Return [x, y] of the center of cell containing provided text 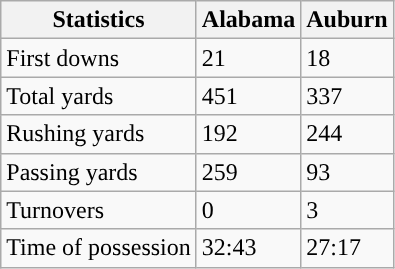
3 [347, 210]
32:43 [248, 248]
244 [347, 134]
451 [248, 96]
27:17 [347, 248]
Total yards [99, 96]
21 [248, 58]
Alabama [248, 20]
259 [248, 172]
0 [248, 210]
337 [347, 96]
Passing yards [99, 172]
Time of possession [99, 248]
Rushing yards [99, 134]
Auburn [347, 20]
First downs [99, 58]
18 [347, 58]
192 [248, 134]
93 [347, 172]
Turnovers [99, 210]
Statistics [99, 20]
